Provide the [X, Y] coordinate of the cell's center where the given text is located.  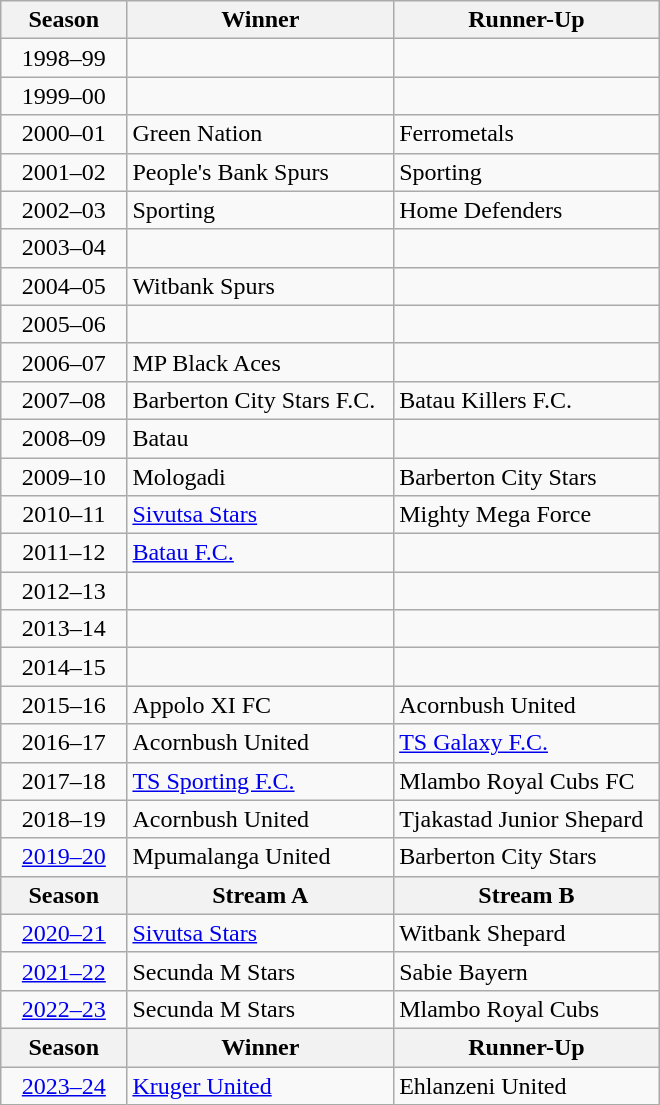
Mologadi [260, 477]
TS Sporting F.C. [260, 781]
Kruger United [260, 1085]
2019–20 [64, 857]
Stream A [260, 895]
Witbank Spurs [260, 286]
Barberton City Stars F.C. [260, 400]
2010–11 [64, 515]
2001–02 [64, 172]
MP Black Aces [260, 362]
People's Bank Spurs [260, 172]
2011–12 [64, 553]
Batau Killers F.C. [527, 400]
Mpumalanga United [260, 857]
2017–18 [64, 781]
2013–14 [64, 629]
2012–13 [64, 591]
Home Defenders [527, 210]
2003–04 [64, 248]
Batau F.C. [260, 553]
2006–07 [64, 362]
TS Galaxy F.C. [527, 743]
Ferrometals [527, 134]
Witbank Shepard [527, 933]
2004–05 [64, 286]
Tjakastad Junior Shepard [527, 819]
2008–09 [64, 438]
Appolo XI FC [260, 705]
Mlambo Royal Cubs FC [527, 781]
2009–10 [64, 477]
2002–03 [64, 210]
Ehlanzeni United [527, 1085]
Batau [260, 438]
2005–06 [64, 324]
1998–99 [64, 58]
1999–00 [64, 96]
2022–23 [64, 1009]
2000–01 [64, 134]
2007–08 [64, 400]
2016–17 [64, 743]
2021–22 [64, 971]
Mighty Mega Force [527, 515]
2020–21 [64, 933]
Green Nation [260, 134]
Mlambo Royal Cubs [527, 1009]
2018–19 [64, 819]
2023–24 [64, 1085]
Stream B [527, 895]
2014–15 [64, 667]
Sabie Bayern [527, 971]
2015–16 [64, 705]
